Return the (x, y) coordinate for the center point of the cell that contains the specified text.  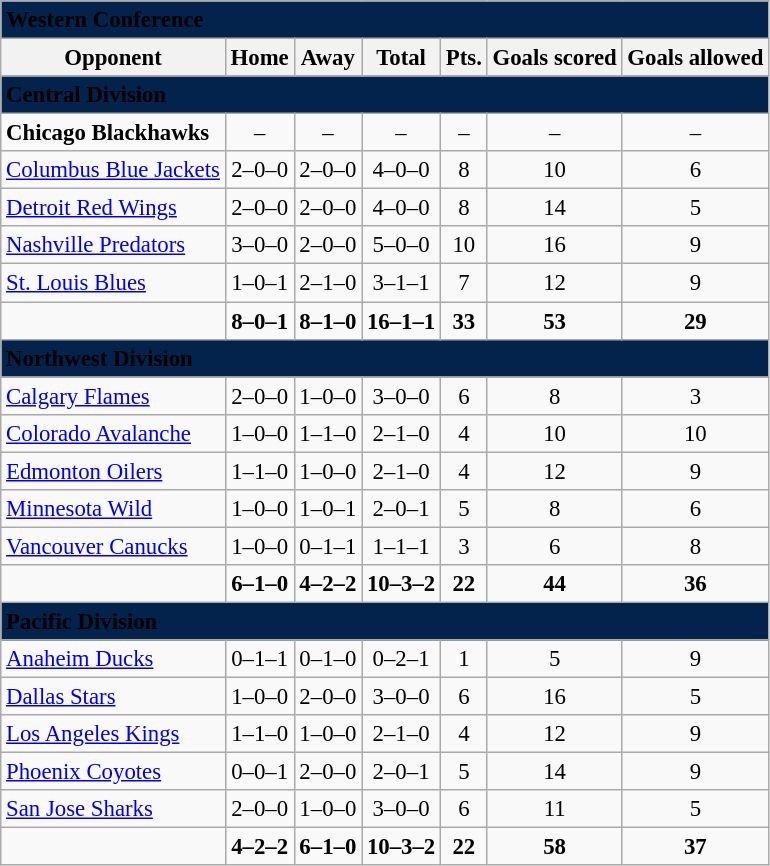
Columbus Blue Jackets (113, 170)
36 (696, 584)
Minnesota Wild (113, 509)
Anaheim Ducks (113, 659)
33 (464, 321)
Detroit Red Wings (113, 208)
Phoenix Coyotes (113, 772)
Total (402, 58)
53 (554, 321)
5–0–0 (402, 245)
Western Conference (385, 20)
Central Division (385, 95)
Vancouver Canucks (113, 546)
1 (464, 659)
Goals scored (554, 58)
3–1–1 (402, 283)
San Jose Sharks (113, 809)
Dallas Stars (113, 697)
0–2–1 (402, 659)
St. Louis Blues (113, 283)
Colorado Avalanche (113, 433)
16–1–1 (402, 321)
Goals allowed (696, 58)
Pacific Division (385, 621)
Los Angeles Kings (113, 734)
Northwest Division (385, 358)
Nashville Predators (113, 245)
Chicago Blackhawks (113, 133)
Edmonton Oilers (113, 471)
1–1–1 (402, 546)
8–0–1 (260, 321)
8–1–0 (328, 321)
Calgary Flames (113, 396)
Pts. (464, 58)
Home (260, 58)
29 (696, 321)
Opponent (113, 58)
0–0–1 (260, 772)
37 (696, 847)
44 (554, 584)
58 (554, 847)
Away (328, 58)
7 (464, 283)
11 (554, 809)
0–1–0 (328, 659)
